Detect which cell encompasses the target text, then output its (X, Y) center coordinate. 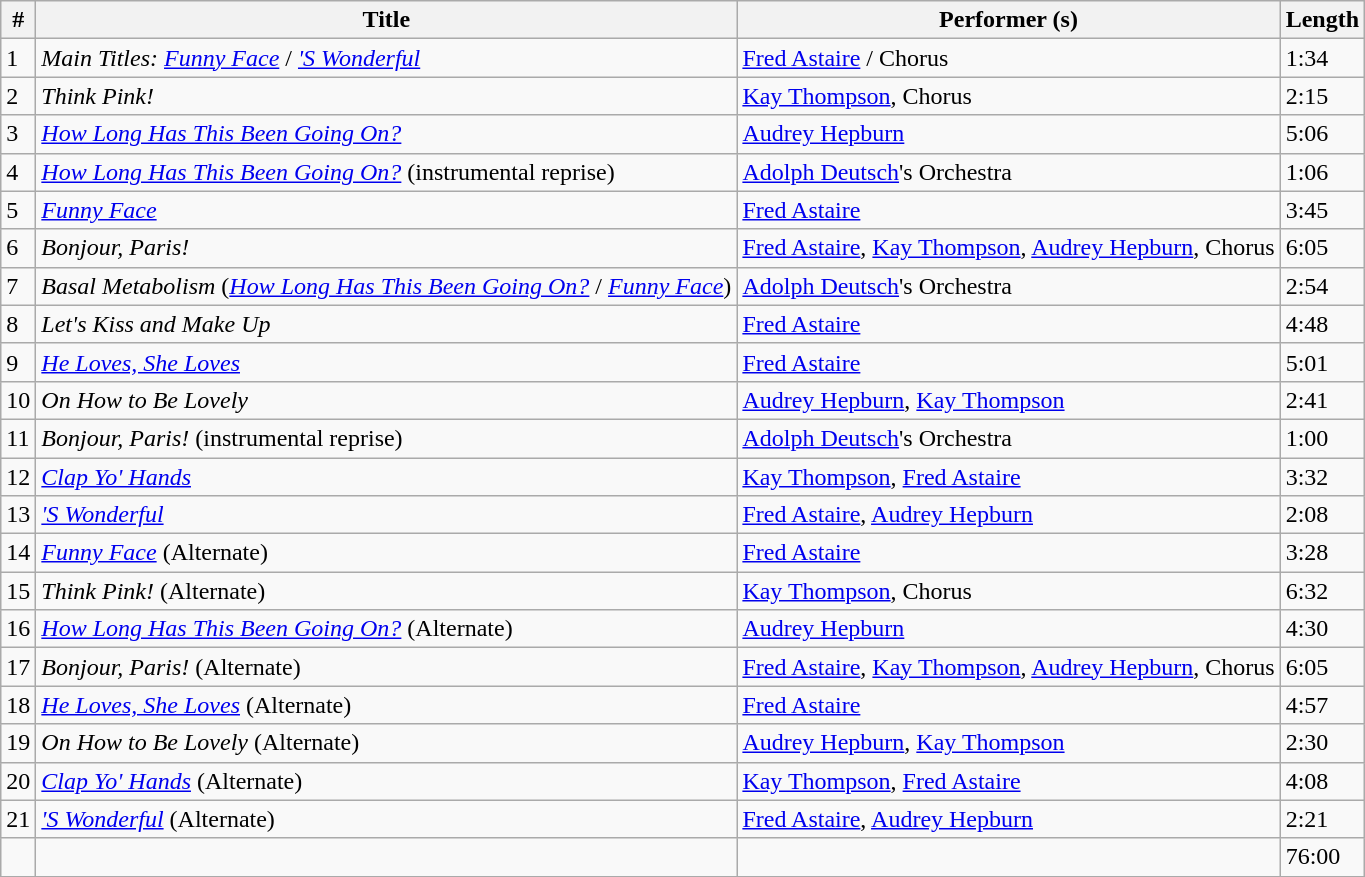
Bonjour, Paris! (Alternate) (386, 667)
Think Pink! (Alternate) (386, 591)
On How to Be Lovely (Alternate) (386, 743)
How Long Has This Been Going On? (386, 134)
Think Pink! (386, 96)
4:48 (1322, 324)
4 (18, 172)
2:41 (1322, 400)
5 (18, 210)
Title (386, 20)
1:06 (1322, 172)
3:28 (1322, 553)
1 (18, 58)
How Long Has This Been Going On? (Alternate) (386, 629)
1:00 (1322, 438)
15 (18, 591)
Bonjour, Paris! (386, 248)
# (18, 20)
He Loves, She Loves (Alternate) (386, 705)
4:57 (1322, 705)
Basal Metabolism (How Long Has This Been Going On? / Funny Face) (386, 286)
On How to Be Lovely (386, 400)
Length (1322, 20)
2:54 (1322, 286)
17 (18, 667)
5:01 (1322, 362)
Funny Face (Alternate) (386, 553)
Funny Face (386, 210)
2:30 (1322, 743)
7 (18, 286)
Let's Kiss and Make Up (386, 324)
2 (18, 96)
Fred Astaire / Chorus (1008, 58)
5:06 (1322, 134)
20 (18, 781)
Clap Yo' Hands (386, 477)
76:00 (1322, 857)
16 (18, 629)
11 (18, 438)
1:34 (1322, 58)
Main Titles: Funny Face / 'S Wonderful (386, 58)
Performer (s) (1008, 20)
4:30 (1322, 629)
Bonjour, Paris! (instrumental reprise) (386, 438)
2:08 (1322, 515)
Clap Yo' Hands (Alternate) (386, 781)
8 (18, 324)
12 (18, 477)
2:15 (1322, 96)
6:32 (1322, 591)
2:21 (1322, 819)
'S Wonderful (Alternate) (386, 819)
9 (18, 362)
6 (18, 248)
'S Wonderful (386, 515)
18 (18, 705)
4:08 (1322, 781)
10 (18, 400)
19 (18, 743)
13 (18, 515)
14 (18, 553)
He Loves, She Loves (386, 362)
3:45 (1322, 210)
How Long Has This Been Going On? (instrumental reprise) (386, 172)
3:32 (1322, 477)
3 (18, 134)
21 (18, 819)
